Search for the cell housing the specified text and yield its [X, Y] center coordinate. 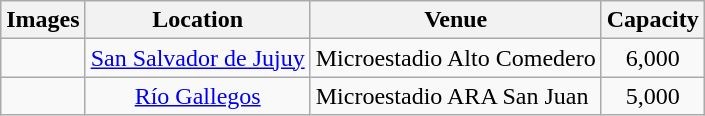
5,000 [652, 96]
Images [43, 20]
San Salvador de Jujuy [198, 58]
6,000 [652, 58]
Capacity [652, 20]
Microestadio ARA San Juan [456, 96]
Location [198, 20]
Venue [456, 20]
Microestadio Alto Comedero [456, 58]
Río Gallegos [198, 96]
